Find where the given text appears and provide that cell's center as (X, Y) coordinate. 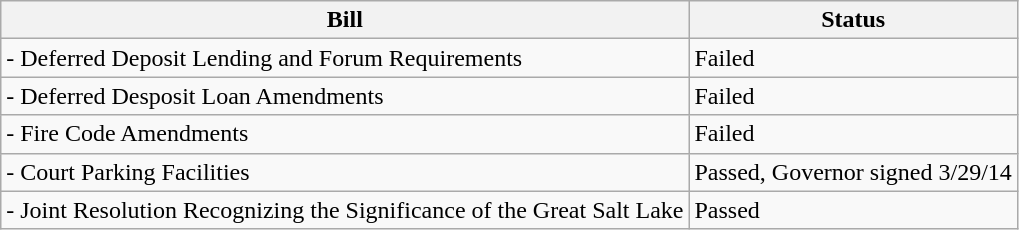
- Deferred Desposit Loan Amendments (345, 96)
- Fire Code Amendments (345, 134)
Bill (345, 20)
Status (853, 20)
Passed (853, 210)
Passed, Governor signed 3/29/14 (853, 172)
- Joint Resolution Recognizing the Significance of the Great Salt Lake (345, 210)
- Deferred Deposit Lending and Forum Requirements (345, 58)
- Court Parking Facilities (345, 172)
